Provide the (x, y) coordinate of the cell's center where the given text is located.  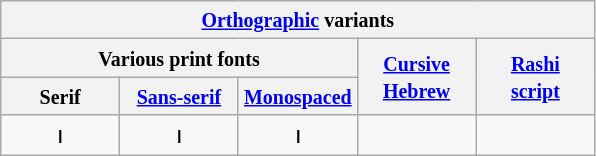
CursiveHebrew (416, 77)
Serif (60, 96)
Orthographic variants (298, 20)
Sans-serif (180, 96)
Rashiscript (536, 77)
Monospaced (298, 96)
Various print fonts (179, 58)
